Locate the cell with the specified text and output its [x, y] center coordinate. 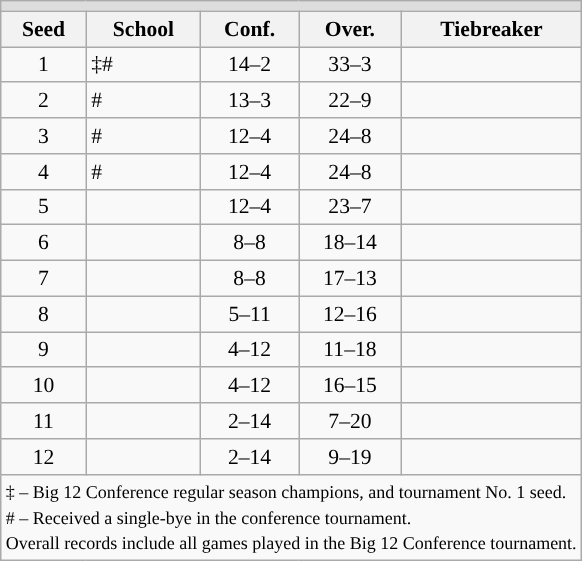
8 [44, 314]
Tiebreaker [491, 29]
6 [44, 243]
4 [44, 172]
Conf. [250, 29]
3 [44, 136]
5 [44, 207]
‡# [143, 65]
18–14 [350, 243]
14–2 [250, 65]
22–9 [350, 101]
5–11 [250, 314]
School [143, 29]
11 [44, 421]
23–7 [350, 207]
7 [44, 279]
10 [44, 386]
33–3 [350, 65]
7–20 [350, 421]
Over. [350, 29]
13–3 [250, 101]
Seed [44, 29]
2 [44, 101]
9 [44, 350]
12 [44, 457]
12–16 [350, 314]
1 [44, 65]
9–19 [350, 457]
16–15 [350, 386]
17–13 [350, 279]
11–18 [350, 350]
